Pinpoint the cell where the given text exists, returning its [X, Y] midpoint coordinate. 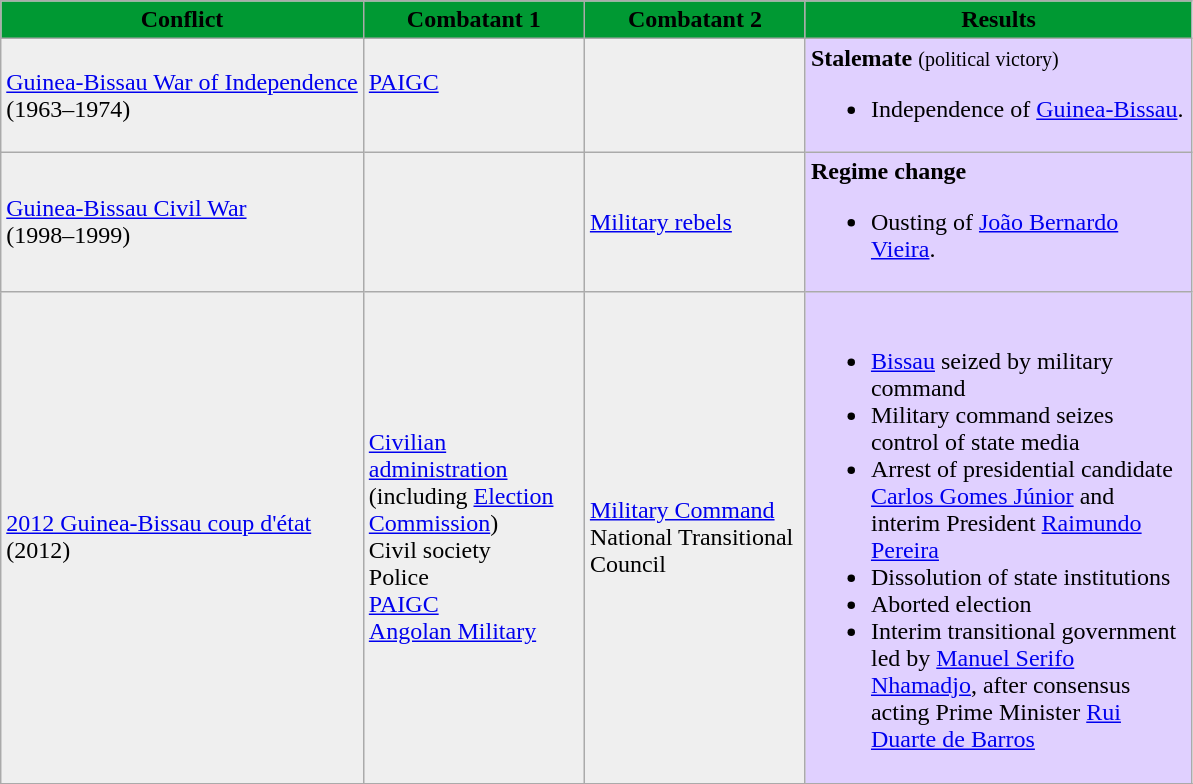
Military Command National Transitional Council [694, 538]
2012 Guinea-Bissau coup d'état(2012) [182, 538]
Conflict [182, 20]
Civilian administration (including Election Commission) Civil society Police PAIGC Angolan Military [474, 538]
PAIGC [474, 96]
Regime changeOusting of João Bernardo Vieira. [998, 222]
Military rebels [694, 222]
Guinea-Bissau War of Independence(1963–1974) [182, 96]
Results [998, 20]
Guinea-Bissau Civil War(1998–1999) [182, 222]
Combatant 1 [474, 20]
Combatant 2 [694, 20]
Stalemate (political victory)Independence of Guinea-Bissau. [998, 96]
